Extract the (X, Y) coordinate from the center of the cell holding the provided text.  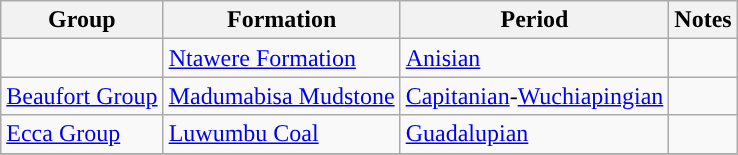
Beaufort Group (82, 96)
Ecca Group (82, 134)
Group (82, 20)
Capitanian-Wuchiapingian (534, 96)
Guadalupian (534, 134)
Anisian (534, 58)
Period (534, 20)
Formation (282, 20)
Madumabisa Mudstone (282, 96)
Ntawere Formation (282, 58)
Luwumbu Coal (282, 134)
Notes (703, 20)
